Return the (X, Y) coordinate for the center point of the cell that contains the specified text.  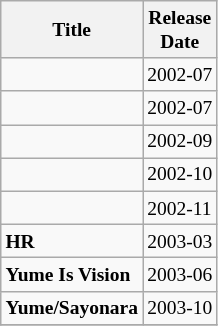
2003-06 (180, 274)
2002-11 (180, 208)
Yume Is Vision (72, 274)
2003-03 (180, 240)
Title (72, 30)
2003-10 (180, 308)
HR (72, 240)
2002-10 (180, 174)
Yume/Sayonara (72, 308)
Release Date (180, 30)
2002-09 (180, 142)
